Determine the (X, Y) coordinate at the center of the cell enclosing the given text.  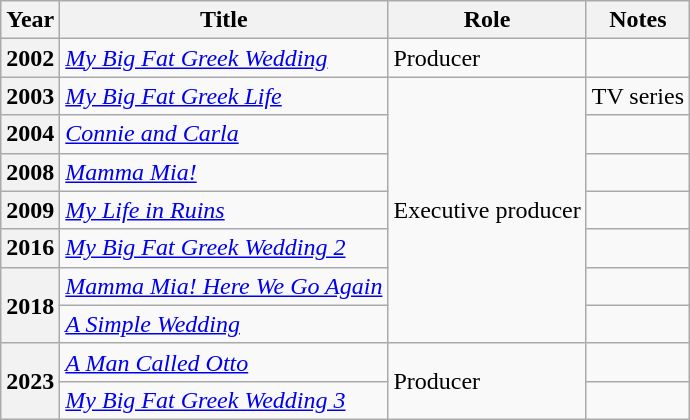
Mamma Mia! (224, 172)
2002 (30, 58)
Role (487, 20)
My Big Fat Greek Wedding (224, 58)
2023 (30, 381)
A Man Called Otto (224, 362)
Notes (638, 20)
My Big Fat Greek Wedding 3 (224, 400)
TV series (638, 96)
Executive producer (487, 210)
2009 (30, 210)
My Big Fat Greek Life (224, 96)
Title (224, 20)
2008 (30, 172)
2016 (30, 248)
Connie and Carla (224, 134)
Year (30, 20)
2004 (30, 134)
2018 (30, 305)
2003 (30, 96)
My Big Fat Greek Wedding 2 (224, 248)
A Simple Wedding (224, 324)
My Life in Ruins (224, 210)
Mamma Mia! Here We Go Again (224, 286)
